Return [x, y] of the center of cell containing provided text 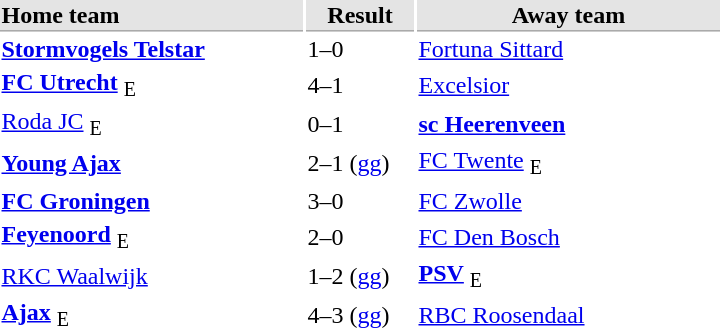
Fortuna Sittard [568, 49]
Result [360, 16]
FC Twente E [568, 164]
1–0 [360, 49]
2–1 (gg) [360, 164]
FC Utrecht E [152, 86]
Excelsior [568, 86]
3–0 [360, 200]
PSV E [568, 276]
Feyenoord E [152, 236]
1–2 (gg) [360, 276]
FC Den Bosch [568, 236]
FC Groningen [152, 200]
0–1 [360, 125]
Home team [152, 16]
4–1 [360, 86]
Roda JC E [152, 125]
sc Heerenveen [568, 125]
Away team [568, 16]
RKC Waalwijk [152, 276]
Stormvogels Telstar [152, 49]
FC Zwolle [568, 200]
Young Ajax [152, 164]
2–0 [360, 236]
